Pinpoint the cell where the given text exists, returning its (X, Y) midpoint coordinate. 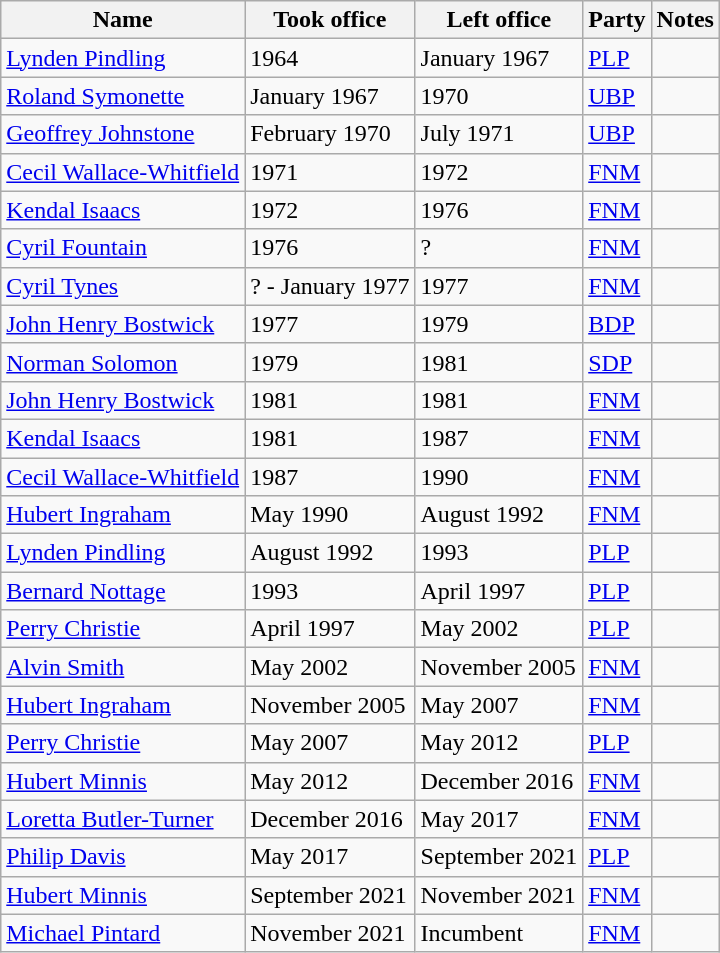
July 1971 (499, 134)
BDP (617, 324)
Norman Solomon (123, 362)
Philip Davis (123, 857)
February 1970 (330, 134)
? (499, 248)
? - January 1977 (330, 286)
1964 (330, 58)
Cyril Fountain (123, 248)
Name (123, 20)
1990 (499, 477)
Took office (330, 20)
Loretta Butler-Turner (123, 819)
Cyril Tynes (123, 286)
SDP (617, 362)
Incumbent (499, 933)
Alvin Smith (123, 667)
1971 (330, 172)
Party (617, 20)
May 1990 (330, 515)
Left office (499, 20)
Michael Pintard (123, 933)
Bernard Nottage (123, 591)
Notes (685, 20)
Geoffrey Johnstone (123, 134)
1970 (499, 96)
Roland Symonette (123, 96)
